Return (X, Y) of the center of cell containing provided text 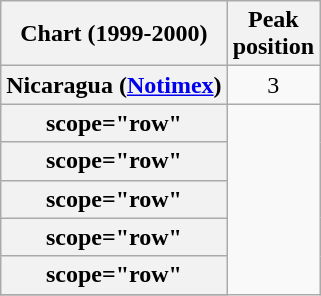
3 (273, 85)
Nicaragua (Notimex) (114, 85)
Peakposition (273, 34)
Chart (1999-2000) (114, 34)
